Find where the given text appears and provide that cell's center as [x, y] coordinate. 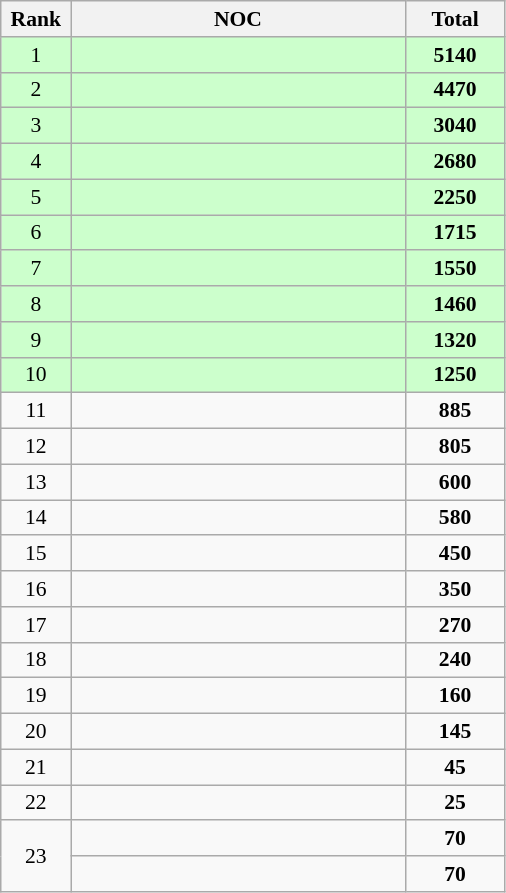
22 [36, 803]
1715 [455, 233]
4470 [455, 90]
13 [36, 482]
145 [455, 732]
5 [36, 197]
3 [36, 126]
270 [455, 625]
10 [36, 375]
160 [455, 696]
Rank [36, 19]
15 [36, 554]
1460 [455, 304]
6 [36, 233]
12 [36, 447]
19 [36, 696]
580 [455, 518]
14 [36, 518]
45 [455, 767]
4 [36, 162]
885 [455, 411]
9 [36, 340]
2250 [455, 197]
7 [36, 269]
600 [455, 482]
11 [36, 411]
16 [36, 589]
5140 [455, 55]
25 [455, 803]
8 [36, 304]
NOC [238, 19]
18 [36, 660]
805 [455, 447]
240 [455, 660]
450 [455, 554]
23 [36, 856]
20 [36, 732]
1320 [455, 340]
3040 [455, 126]
17 [36, 625]
1550 [455, 269]
Total [455, 19]
21 [36, 767]
1 [36, 55]
350 [455, 589]
2680 [455, 162]
2 [36, 90]
1250 [455, 375]
